For the text-containing cell, return its midpoint in [x, y] coordinate format. 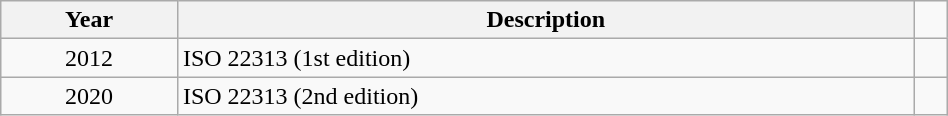
ISO 22313 (1st edition) [546, 58]
2020 [90, 96]
2012 [90, 58]
Description [546, 20]
ISO 22313 (2nd edition) [546, 96]
Year [90, 20]
